For the text-containing cell, return its midpoint in (X, Y) coordinate format. 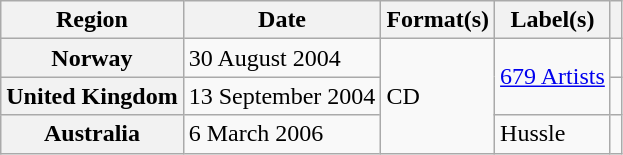
Region (92, 20)
Date (282, 20)
CD (438, 96)
30 August 2004 (282, 58)
Label(s) (553, 20)
Hussle (553, 134)
United Kingdom (92, 96)
Australia (92, 134)
Format(s) (438, 20)
679 Artists (553, 77)
13 September 2004 (282, 96)
6 March 2006 (282, 134)
Norway (92, 58)
